From the cell containing the given text, extract its center point as (x, y) coordinate. 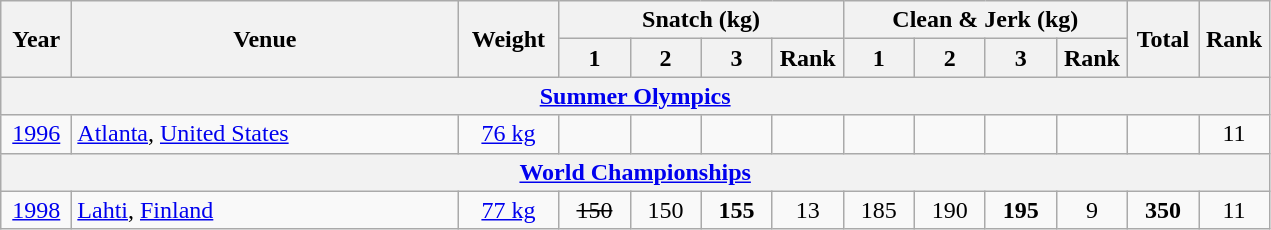
Snatch (kg) (701, 20)
9 (1092, 210)
76 kg (508, 134)
1996 (36, 134)
World Championships (636, 172)
350 (1162, 210)
Year (36, 39)
185 (878, 210)
Venue (265, 39)
77 kg (508, 210)
190 (950, 210)
Lahti, Finland (265, 210)
1998 (36, 210)
Summer Olympics (636, 96)
Weight (508, 39)
195 (1020, 210)
13 (808, 210)
Clean & Jerk (kg) (985, 20)
Atlanta, United States (265, 134)
155 (736, 210)
Total (1162, 39)
